Return the [X, Y] coordinate for the center point of the cell that contains the specified text.  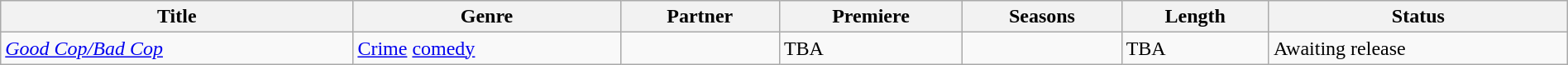
Title [177, 17]
Partner [700, 17]
Awaiting release [1417, 48]
Status [1417, 17]
Length [1195, 17]
Seasons [1042, 17]
Premiere [870, 17]
Good Cop/Bad Cop [177, 48]
Crime comedy [486, 48]
Genre [486, 17]
